Return (x, y) of the center of cell containing provided text 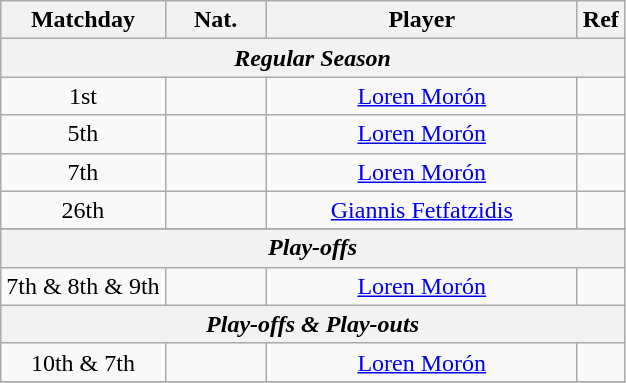
1st (83, 96)
10th & 7th (83, 362)
Ref (600, 20)
7th (83, 172)
Matchday (83, 20)
Nat. (216, 20)
5th (83, 134)
Regular Season (313, 58)
Giannis Fetfatzidis (422, 210)
Play-offs & Play-outs (313, 324)
26th (83, 210)
Player (422, 20)
7th & 8th & 9th (83, 286)
Play-offs (313, 248)
